Search for the cell housing the specified text and yield its [x, y] center coordinate. 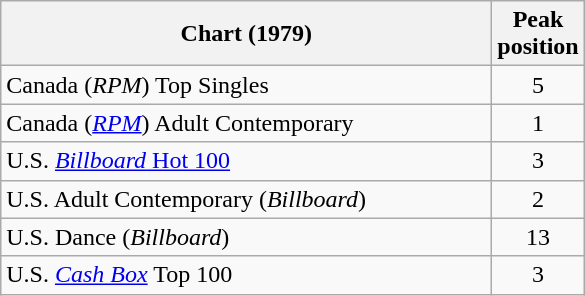
Peakposition [538, 34]
13 [538, 237]
U.S. Adult Contemporary (Billboard) [246, 199]
2 [538, 199]
U.S. Dance (Billboard) [246, 237]
Canada (RPM) Top Singles [246, 85]
Canada (RPM) Adult Contemporary [246, 123]
1 [538, 123]
U.S. Billboard Hot 100 [246, 161]
5 [538, 85]
Chart (1979) [246, 34]
U.S. Cash Box Top 100 [246, 275]
